Return the (x, y) coordinate for the center point of the cell that contains the specified text.  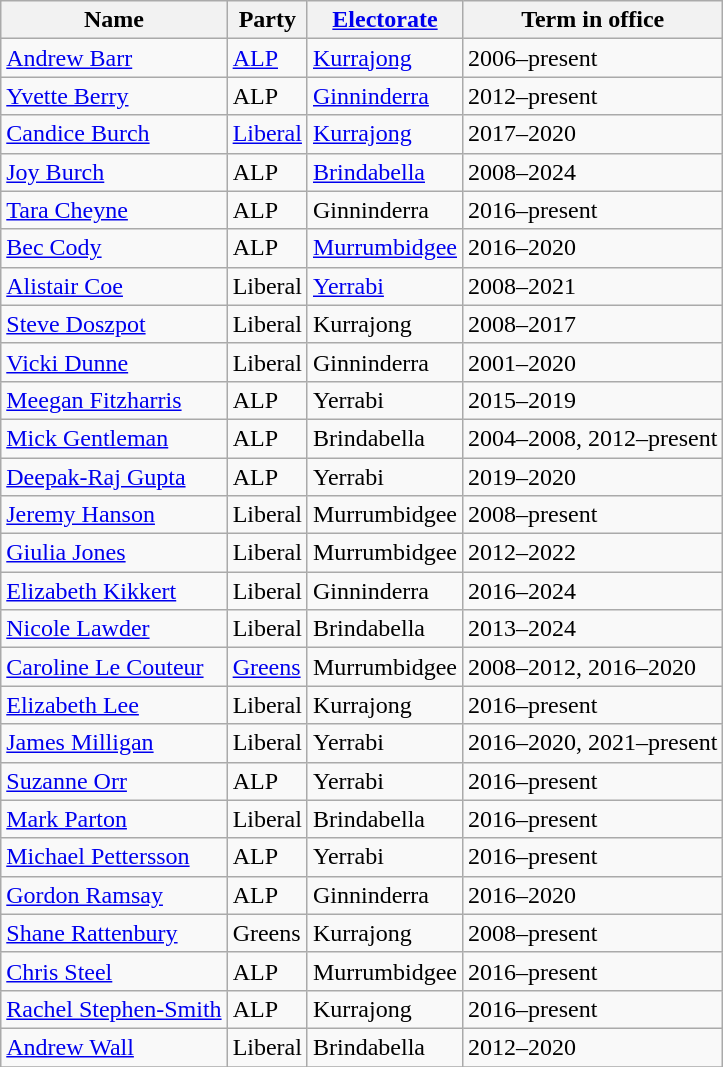
2012–2022 (593, 553)
Name (114, 20)
Giulia Jones (114, 553)
2013–2024 (593, 629)
Mark Parton (114, 819)
Elizabeth Lee (114, 705)
Mick Gentleman (114, 438)
Steve Doszpot (114, 324)
2016–2020, 2021–present (593, 743)
Gordon Ramsay (114, 895)
Party (267, 20)
Tara Cheyne (114, 210)
James Milligan (114, 743)
Andrew Wall (114, 1047)
Michael Pettersson (114, 857)
2015–2019 (593, 400)
Jeremy Hanson (114, 515)
2019–2020 (593, 477)
Nicole Lawder (114, 629)
Caroline Le Couteur (114, 667)
2012–2020 (593, 1047)
2016–2024 (593, 591)
Shane Rattenbury (114, 933)
Chris Steel (114, 971)
Vicki Dunne (114, 362)
2006–present (593, 58)
Bec Cody (114, 248)
2017–2020 (593, 134)
Andrew Barr (114, 58)
Joy Burch (114, 172)
Meegan Fitzharris (114, 400)
2008–2012, 2016–2020 (593, 667)
Candice Burch (114, 134)
Elizabeth Kikkert (114, 591)
Rachel Stephen-Smith (114, 1009)
Deepak-Raj Gupta (114, 477)
Yvette Berry (114, 96)
Alistair Coe (114, 286)
2012–present (593, 96)
Term in office (593, 20)
Suzanne Orr (114, 781)
Electorate (384, 20)
2004–2008, 2012–present (593, 438)
2001–2020 (593, 362)
2008–2024 (593, 172)
2008–2021 (593, 286)
2008–2017 (593, 324)
